Return [X, Y] of the center of cell containing provided text 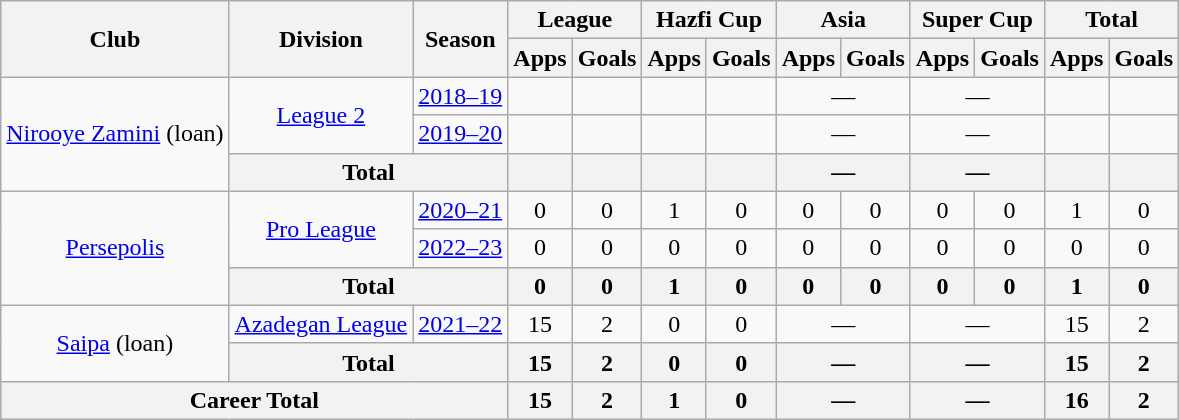
Super Cup [977, 20]
Hazfi Cup [709, 20]
2022–23 [460, 248]
Azadegan League [321, 324]
2021–22 [460, 324]
Season [460, 39]
League [575, 20]
Persepolis [115, 248]
2019–20 [460, 134]
2020–21 [460, 210]
Asia [843, 20]
Nirooye Zamini (loan) [115, 134]
Career Total [254, 400]
League 2 [321, 115]
Division [321, 39]
Saipa (loan) [115, 343]
16 [1076, 400]
2018–19 [460, 96]
Pro League [321, 229]
Club [115, 39]
